Pinpoint the cell where the given text exists, returning its [X, Y] midpoint coordinate. 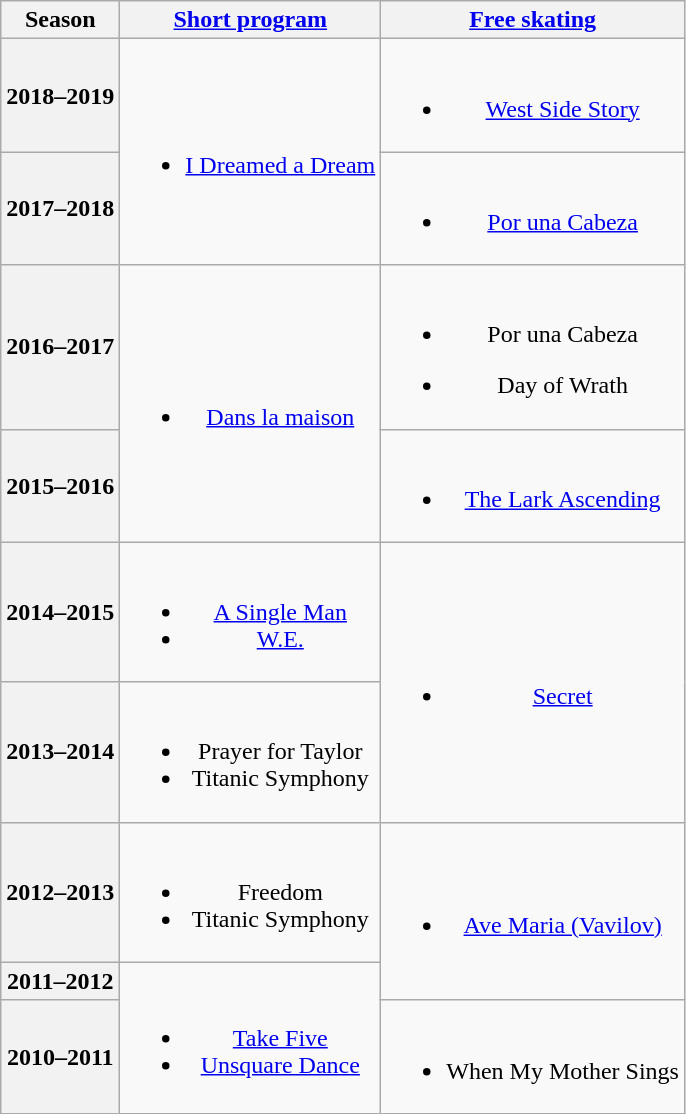
2018–2019 [60, 96]
Ave Maria (Vavilov) [533, 911]
Free skating [533, 20]
The Lark Ascending [533, 486]
2014–2015 [60, 612]
Freedom Titanic Symphony [250, 892]
2017–2018 [60, 208]
2010–2011 [60, 1056]
Dans la maison [250, 404]
A Single Man W.E. [250, 612]
Short program [250, 20]
Prayer for Taylor Titanic Symphony [250, 752]
When My Mother Sings [533, 1056]
Por una Cabeza [533, 208]
2016–2017 [60, 347]
2011–2012 [60, 981]
2012–2013 [60, 892]
Por una Cabeza Day of Wrath [533, 347]
2015–2016 [60, 486]
Secret [533, 682]
2013–2014 [60, 752]
West Side Story [533, 96]
Take Five Unsquare Dance [250, 1038]
Season [60, 20]
I Dreamed a Dream [250, 152]
